Determine the (x, y) coordinate at the center of the cell enclosing the given text.  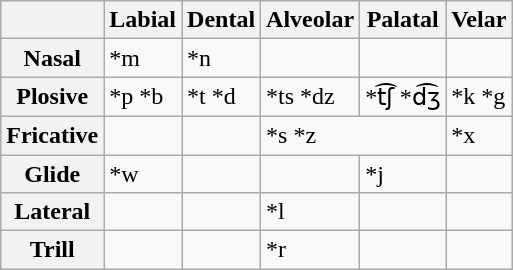
Plosive (52, 97)
*p *b (143, 97)
*r (310, 250)
Labial (143, 20)
*s *z (354, 135)
Lateral (52, 212)
*k *g (479, 97)
*j (403, 173)
*x (479, 135)
Dental (222, 20)
*t͡ʃ *d͡ʒ (403, 97)
Trill (52, 250)
*m (143, 58)
*w (143, 173)
Glide (52, 173)
*n (222, 58)
Velar (479, 20)
Fricative (52, 135)
*ts *dz (310, 97)
Alveolar (310, 20)
*l (310, 212)
*t *d (222, 97)
Palatal (403, 20)
Nasal (52, 58)
